Find where the given text appears and provide that cell's center as [X, Y] coordinate. 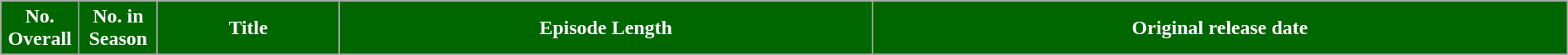
Original release date [1220, 28]
Title [248, 28]
No. Overall [40, 28]
Episode Length [605, 28]
No. in Season [117, 28]
